Identify which cell holds the provided text, then report its (X, Y) central coordinate. 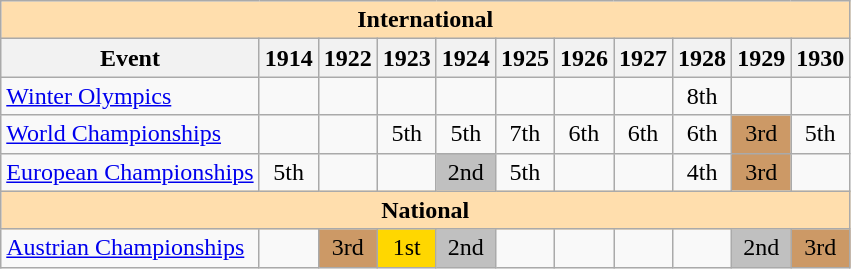
World Championships (130, 134)
1st (406, 248)
1926 (584, 58)
Austrian Championships (130, 248)
International (426, 20)
Event (130, 58)
1922 (348, 58)
European Championships (130, 172)
1925 (524, 58)
1923 (406, 58)
1927 (644, 58)
1914 (288, 58)
1924 (466, 58)
Winter Olympics (130, 96)
7th (524, 134)
8th (702, 96)
1930 (820, 58)
National (426, 210)
1928 (702, 58)
4th (702, 172)
1929 (762, 58)
